Capture the cell that displays the provided text and extract its (X, Y) central coordinate. 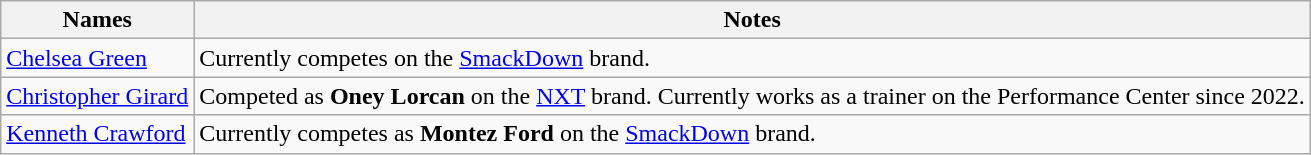
Currently competes on the SmackDown brand. (752, 58)
Competed as Oney Lorcan on the NXT brand. Currently works as a trainer on the Performance Center since 2022. (752, 96)
Christopher Girard (98, 96)
Kenneth Crawford (98, 134)
Names (98, 20)
Notes (752, 20)
Chelsea Green (98, 58)
Currently competes as Montez Ford on the SmackDown brand. (752, 134)
